Pinpoint the cell where the given text exists, returning its [X, Y] midpoint coordinate. 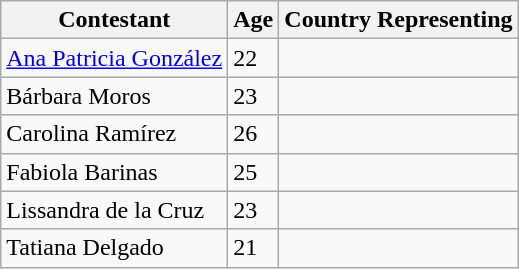
25 [254, 172]
Tatiana Delgado [114, 248]
Ana Patricia González [114, 58]
26 [254, 134]
22 [254, 58]
Country Representing [398, 20]
Lissandra de la Cruz [114, 210]
Age [254, 20]
Carolina Ramírez [114, 134]
Contestant [114, 20]
Fabiola Barinas [114, 172]
Bárbara Moros [114, 96]
21 [254, 248]
